Provide the (X, Y) coordinate of the cell's center where the given text is located.  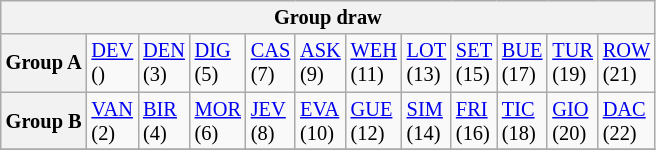
GIO (20) (572, 121)
EVA (10) (320, 121)
Group draw (328, 17)
WEH (11) (374, 63)
Group A (44, 63)
DAC (22) (626, 121)
ROW (21) (626, 63)
ASK (9) (320, 63)
VAN (2) (113, 121)
Group B (44, 121)
GUE (12) (374, 121)
CAS (7) (270, 63)
DEN (3) (164, 63)
DEV () (113, 63)
BIR (4) (164, 121)
TUR (19) (572, 63)
SET (15) (474, 63)
JEV (8) (270, 121)
BUE (17) (522, 63)
DIG (5) (218, 63)
TIC (18) (522, 121)
MOR (6) (218, 121)
LOT (13) (426, 63)
FRI (16) (474, 121)
SIM (14) (426, 121)
